Return [X, Y] of the center of cell containing provided text 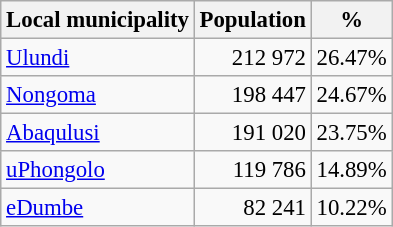
119 786 [252, 170]
10.22% [352, 208]
Population [252, 20]
24.67% [352, 95]
% [352, 20]
26.47% [352, 58]
Local municipality [98, 20]
23.75% [352, 133]
eDumbe [98, 208]
Nongoma [98, 95]
212 972 [252, 58]
82 241 [252, 208]
uPhongolo [98, 170]
198 447 [252, 95]
14.89% [352, 170]
Abaqulusi [98, 133]
191 020 [252, 133]
Ulundi [98, 58]
